Search for the cell housing the specified text and yield its (x, y) center coordinate. 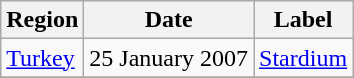
25 January 2007 (169, 58)
Label (304, 20)
Date (169, 20)
Region (42, 20)
Stardium (304, 58)
Turkey (42, 58)
